For the text-containing cell, return its midpoint in [x, y] coordinate format. 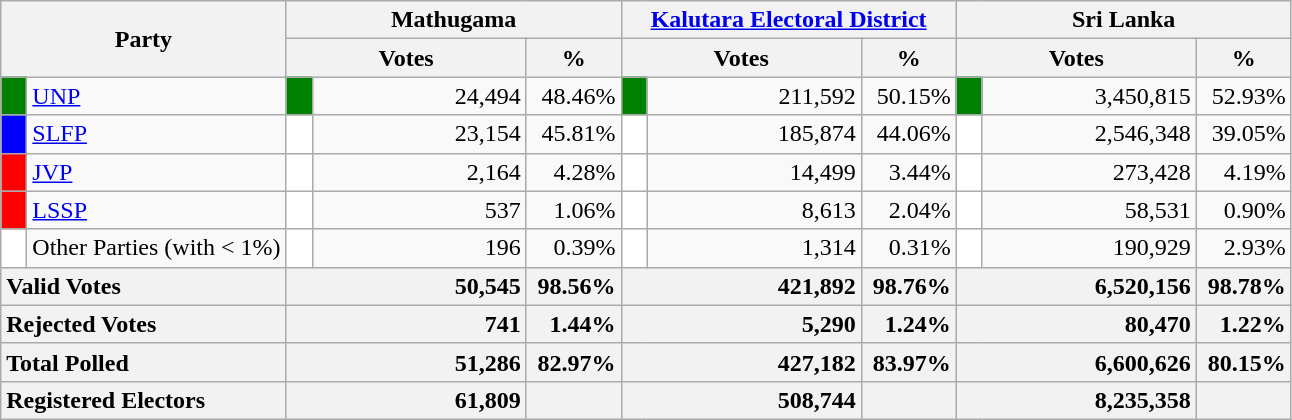
Valid Votes [144, 286]
1,314 [754, 248]
61,809 [406, 400]
4.28% [574, 172]
98.78% [1244, 286]
45.81% [574, 134]
8,235,358 [1076, 400]
Sri Lanka [1124, 20]
185,874 [754, 134]
82.97% [574, 362]
58,531 [1089, 210]
427,182 [741, 362]
537 [419, 210]
Mathugama [454, 20]
Other Parties (with < 1%) [156, 248]
Total Polled [144, 362]
273,428 [1089, 172]
421,892 [741, 286]
51,286 [406, 362]
6,520,156 [1076, 286]
741 [406, 324]
14,499 [754, 172]
196 [419, 248]
48.46% [574, 96]
3.44% [908, 172]
SLFP [156, 134]
6,600,626 [1076, 362]
44.06% [908, 134]
2,546,348 [1089, 134]
Party [144, 39]
1.24% [908, 324]
23,154 [419, 134]
8,613 [754, 210]
98.56% [574, 286]
0.90% [1244, 210]
Registered Electors [144, 400]
0.31% [908, 248]
Rejected Votes [144, 324]
80.15% [1244, 362]
2.04% [908, 210]
JVP [156, 172]
5,290 [741, 324]
24,494 [419, 96]
2.93% [1244, 248]
508,744 [741, 400]
1.22% [1244, 324]
50.15% [908, 96]
52.93% [1244, 96]
98.76% [908, 286]
1.06% [574, 210]
0.39% [574, 248]
39.05% [1244, 134]
2,164 [419, 172]
83.97% [908, 362]
Kalutara Electoral District [788, 20]
UNP [156, 96]
1.44% [574, 324]
80,470 [1076, 324]
211,592 [754, 96]
3,450,815 [1089, 96]
50,545 [406, 286]
LSSP [156, 210]
190,929 [1089, 248]
4.19% [1244, 172]
